Identify which cell holds the provided text, then report its (x, y) central coordinate. 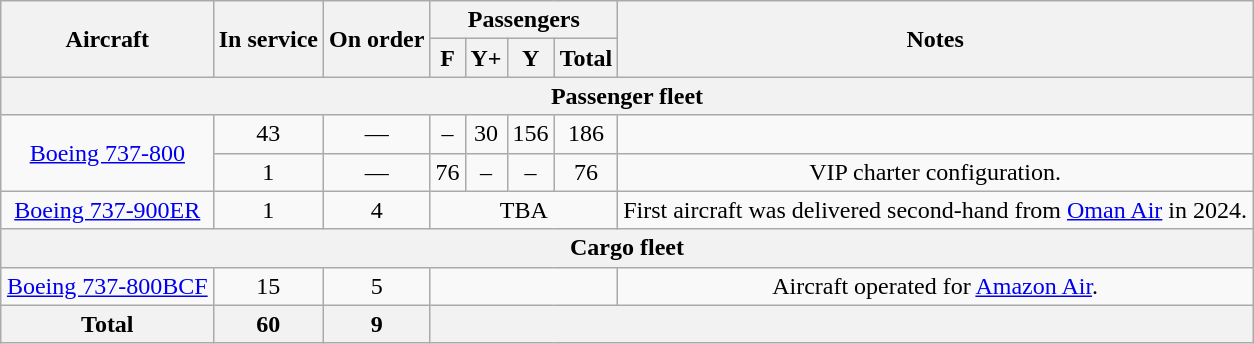
VIP charter configuration. (936, 172)
Aircraft operated for Amazon Air. (936, 286)
Aircraft (107, 39)
43 (268, 134)
Boeing 737-800BCF (107, 286)
Boeing 737-800 (107, 153)
On order (377, 39)
Y+ (486, 58)
TBA (524, 210)
186 (586, 134)
F (448, 58)
Notes (936, 39)
30 (486, 134)
15 (268, 286)
In service (268, 39)
Passenger fleet (626, 96)
4 (377, 210)
60 (268, 324)
5 (377, 286)
156 (530, 134)
First aircraft was delivered second-hand from Oman Air in 2024. (936, 210)
Cargo fleet (626, 248)
Boeing 737-900ER (107, 210)
9 (377, 324)
Passengers (524, 20)
Y (530, 58)
